For the text-containing cell, return its midpoint in (X, Y) coordinate format. 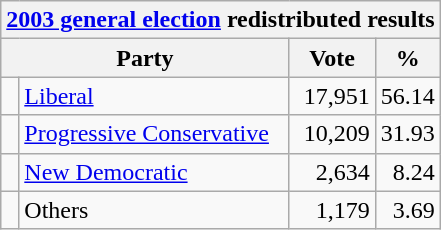
2,634 (332, 172)
2003 general election redistributed results (220, 20)
Vote (332, 58)
31.93 (408, 134)
1,179 (332, 210)
Progressive Conservative (154, 134)
10,209 (332, 134)
17,951 (332, 96)
8.24 (408, 172)
Others (154, 210)
56.14 (408, 96)
Party (145, 58)
% (408, 58)
Liberal (154, 96)
New Democratic (154, 172)
3.69 (408, 210)
